Determine the (x, y) coordinate at the center of the cell enclosing the given text.  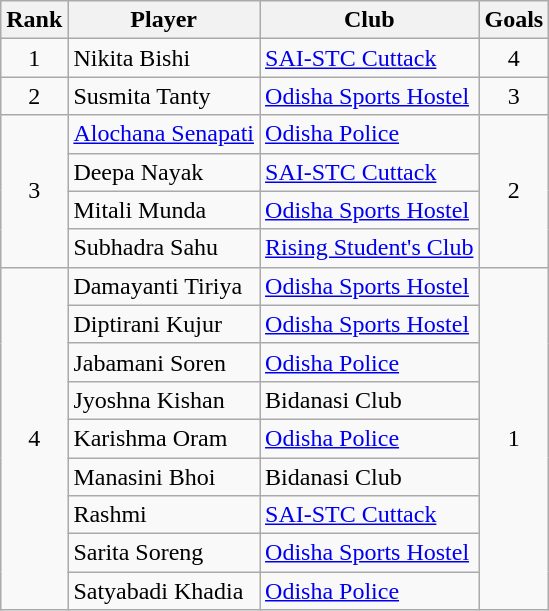
Nikita Bishi (164, 58)
Rashmi (164, 515)
Mitali Munda (164, 210)
Satyabadi Khadia (164, 591)
Susmita Tanty (164, 96)
Club (370, 20)
Alochana Senapati (164, 134)
Goals (514, 20)
Diptirani Kujur (164, 324)
Rank (34, 20)
Subhadra Sahu (164, 248)
Jyoshna Kishan (164, 400)
Rising Student's Club (370, 248)
Manasini Bhoi (164, 477)
Deepa Nayak (164, 172)
Jabamani Soren (164, 362)
Player (164, 20)
Damayanti Tiriya (164, 286)
Sarita Soreng (164, 553)
Karishma Oram (164, 438)
